From the cell containing the given text, extract its center point as [X, Y] coordinate. 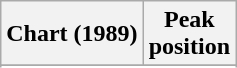
Peakposition [189, 34]
Chart (1989) [72, 34]
